Locate the cell with the specified text and output its [X, Y] center coordinate. 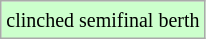
clinched semifinal berth [103, 20]
